Detect which cell encompasses the target text, then output its [X, Y] center coordinate. 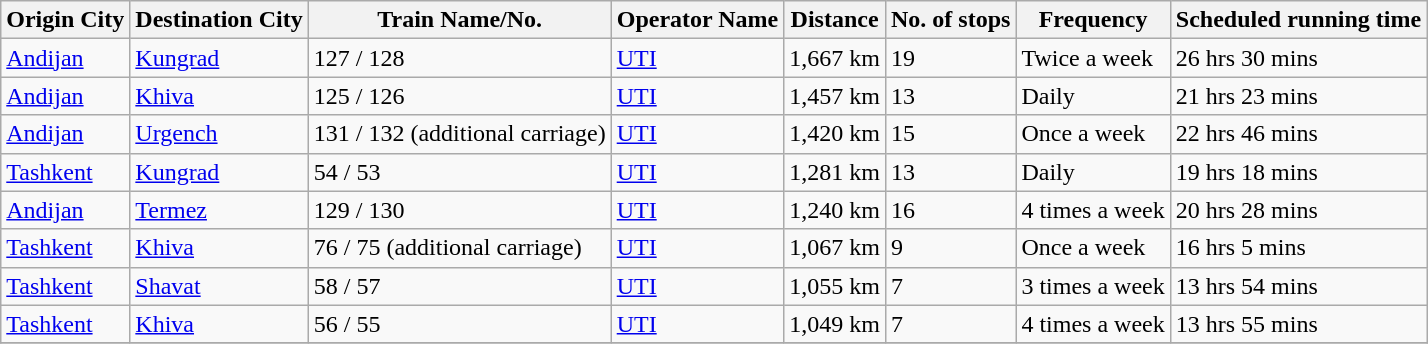
Frequency [1093, 20]
Urgench [219, 134]
9 [950, 248]
1,420 km [835, 134]
1,049 km [835, 324]
No. of stops [950, 20]
Operator Name [698, 20]
22 hrs 46 mins [1298, 134]
26 hrs 30 mins [1298, 58]
127 / 128 [460, 58]
Train Name/No. [460, 20]
19 hrs 18 mins [1298, 172]
56 / 55 [460, 324]
20 hrs 28 mins [1298, 210]
131 / 132 (additional carriage) [460, 134]
Termez [219, 210]
15 [950, 134]
21 hrs 23 mins [1298, 96]
16 hrs 5 mins [1298, 248]
Distance [835, 20]
Origin City [66, 20]
Shavat [219, 286]
1,457 km [835, 96]
1,240 km [835, 210]
13 hrs 55 mins [1298, 324]
16 [950, 210]
58 / 57 [460, 286]
129 / 130 [460, 210]
1,067 km [835, 248]
Twice a week [1093, 58]
76 / 75 (additional carriage) [460, 248]
Destination City [219, 20]
13 hrs 54 mins [1298, 286]
1,055 km [835, 286]
19 [950, 58]
1,667 km [835, 58]
54 / 53 [460, 172]
3 times a week [1093, 286]
1,281 km [835, 172]
125 / 126 [460, 96]
Scheduled running time [1298, 20]
